Find where the given text appears and provide that cell's center as [x, y] coordinate. 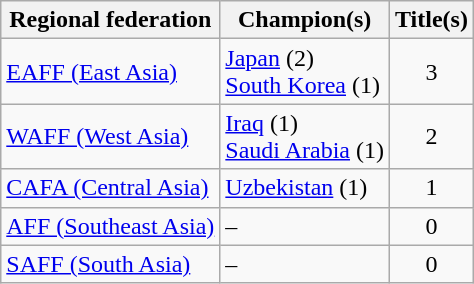
3 [432, 72]
Regional federation [110, 20]
1 [432, 188]
EAFF (East Asia) [110, 72]
Title(s) [432, 20]
Champion(s) [305, 20]
CAFA (Central Asia) [110, 188]
Uzbekistan (1) [305, 188]
Japan (2) South Korea (1) [305, 72]
2 [432, 136]
Iraq (1) Saudi Arabia (1) [305, 136]
AFF (Southeast Asia) [110, 226]
WAFF (West Asia) [110, 136]
SAFF (South Asia) [110, 264]
